From the cell containing the given text, extract its center point as [X, Y] coordinate. 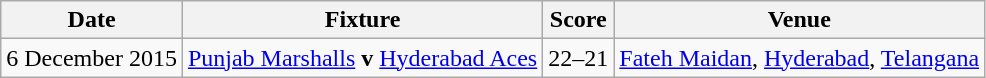
6 December 2015 [92, 58]
Fixture [362, 20]
Date [92, 20]
22–21 [578, 58]
Fateh Maidan, Hyderabad, Telangana [800, 58]
Score [578, 20]
Punjab Marshalls v Hyderabad Aces [362, 58]
Venue [800, 20]
